Capture the cell that displays the provided text and extract its (x, y) central coordinate. 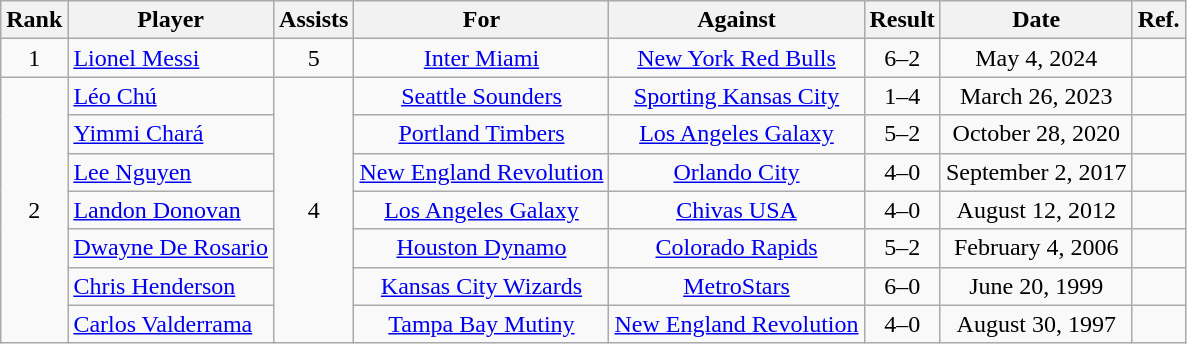
Lee Nguyen (171, 172)
For (482, 20)
Dwayne De Rosario (171, 248)
Assists (314, 20)
Inter Miami (482, 58)
Date (1036, 20)
Chivas USA (736, 210)
Portland Timbers (482, 134)
6–0 (902, 286)
MetroStars (736, 286)
Landon Donovan (171, 210)
February 4, 2006 (1036, 248)
August 30, 1997 (1036, 324)
Ref. (1158, 20)
5 (314, 58)
Chris Henderson (171, 286)
New York Red Bulls (736, 58)
Tampa Bay Mutiny (482, 324)
Colorado Rapids (736, 248)
Against (736, 20)
May 4, 2024 (1036, 58)
Léo Chú (171, 96)
August 12, 2012 (1036, 210)
Rank (34, 20)
1 (34, 58)
1–4 (902, 96)
Carlos Valderrama (171, 324)
Houston Dynamo (482, 248)
4 (314, 210)
6–2 (902, 58)
September 2, 2017 (1036, 172)
Result (902, 20)
2 (34, 210)
Sporting Kansas City (736, 96)
June 20, 1999 (1036, 286)
March 26, 2023 (1036, 96)
October 28, 2020 (1036, 134)
Seattle Sounders (482, 96)
Yimmi Chará (171, 134)
Kansas City Wizards (482, 286)
Orlando City (736, 172)
Lionel Messi (171, 58)
Player (171, 20)
